Locate the cell with the specified text and output its [x, y] center coordinate. 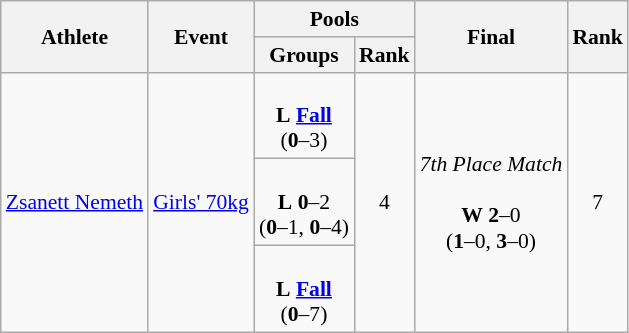
7th Place MatchW 2–0(1–0, 3–0) [492, 202]
Girls' 70kg [201, 202]
Zsanett Nemeth [74, 202]
Event [201, 36]
Final [492, 36]
7 [598, 202]
L 0–2(0–1, 0–4) [304, 202]
4 [384, 202]
L Fall(0–7) [304, 290]
Groups [304, 55]
Pools [334, 19]
L Fall(0–3) [304, 116]
Athlete [74, 36]
